Search for the cell housing the specified text and yield its [X, Y] center coordinate. 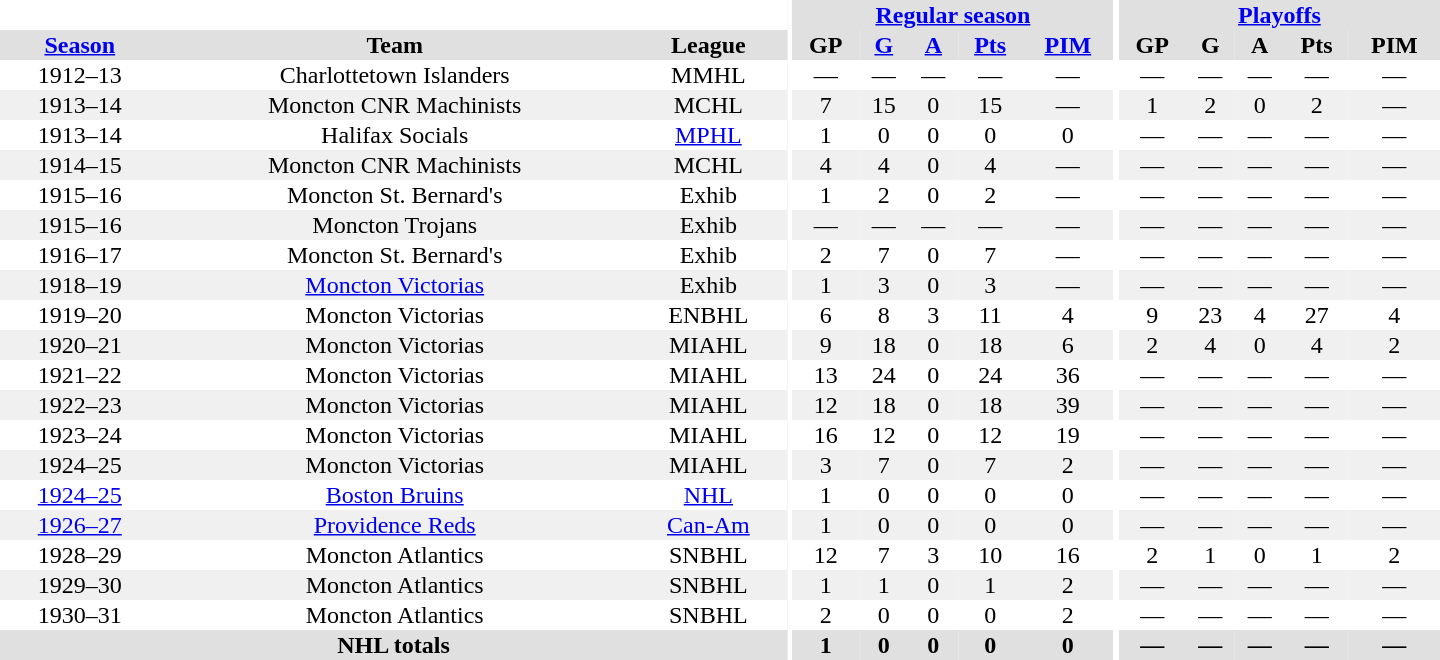
NHL totals [394, 645]
1929–30 [80, 585]
Halifax Socials [395, 135]
8 [884, 315]
Moncton Trojans [395, 225]
1922–23 [80, 405]
1930–31 [80, 615]
1916–17 [80, 255]
Boston Bruins [395, 495]
23 [1210, 315]
Season [80, 45]
27 [1317, 315]
Can-Am [708, 525]
13 [826, 375]
Playoffs [1280, 15]
1923–24 [80, 435]
Team [395, 45]
Providence Reds [395, 525]
19 [1068, 435]
10 [990, 555]
36 [1068, 375]
1920–21 [80, 345]
Charlottetown Islanders [395, 75]
1921–22 [80, 375]
39 [1068, 405]
Regular season [952, 15]
1912–13 [80, 75]
ENBHL [708, 315]
League [708, 45]
NHL [708, 495]
11 [990, 315]
1914–15 [80, 165]
MPHL [708, 135]
1926–27 [80, 525]
1928–29 [80, 555]
MMHL [708, 75]
1919–20 [80, 315]
1918–19 [80, 285]
